Output the [x, y] coordinate of the center of the cell containing the given text.  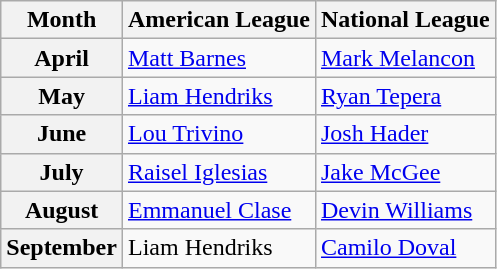
National League [405, 20]
Matt Barnes [218, 58]
Mark Melancon [405, 58]
Emmanuel Clase [218, 210]
June [62, 134]
Lou Trivino [218, 134]
Ryan Tepera [405, 96]
Camilo Doval [405, 248]
April [62, 58]
American League [218, 20]
Devin Williams [405, 210]
July [62, 172]
Raisel Iglesias [218, 172]
Jake McGee [405, 172]
Month [62, 20]
September [62, 248]
August [62, 210]
Josh Hader [405, 134]
May [62, 96]
